Find where the given text appears and provide that cell's center as [x, y] coordinate. 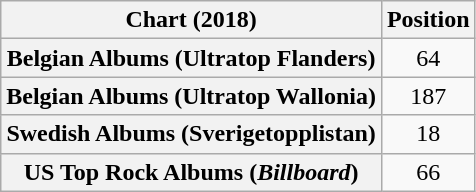
Belgian Albums (Ultratop Flanders) [192, 58]
Chart (2018) [192, 20]
18 [428, 134]
187 [428, 96]
66 [428, 172]
US Top Rock Albums (Billboard) [192, 172]
Position [428, 20]
Belgian Albums (Ultratop Wallonia) [192, 96]
64 [428, 58]
Swedish Albums (Sverigetopplistan) [192, 134]
